Find where the given text appears and provide that cell's center as [x, y] coordinate. 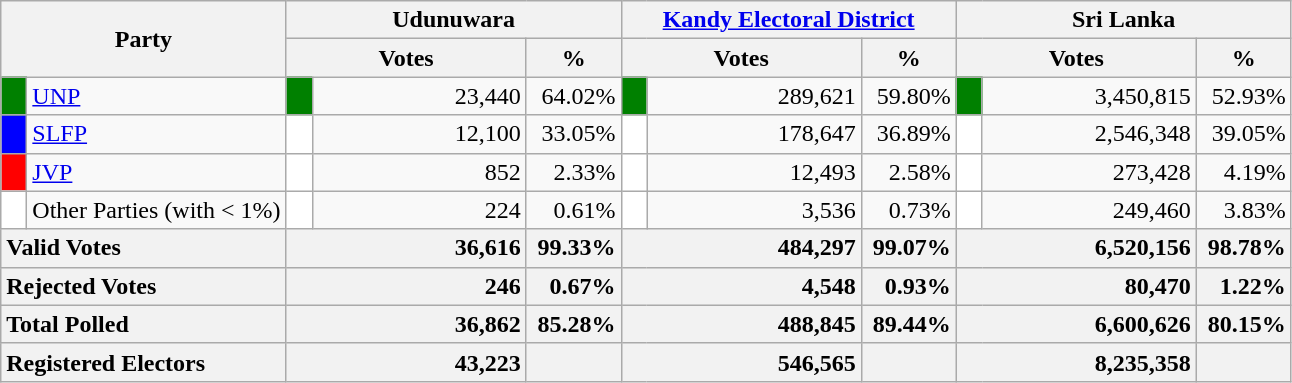
273,428 [1089, 172]
52.93% [1244, 96]
80,470 [1076, 286]
1.22% [1244, 286]
Udunuwara [454, 20]
59.80% [908, 96]
546,565 [741, 362]
224 [419, 210]
64.02% [574, 96]
0.73% [908, 210]
6,520,156 [1076, 248]
2,546,348 [1089, 134]
SLFP [156, 134]
4.19% [1244, 172]
43,223 [406, 362]
6,600,626 [1076, 324]
80.15% [1244, 324]
8,235,358 [1076, 362]
36,862 [406, 324]
3,536 [754, 210]
33.05% [574, 134]
89.44% [908, 324]
Rejected Votes [144, 286]
12,493 [754, 172]
39.05% [1244, 134]
3.83% [1244, 210]
36,616 [406, 248]
0.67% [574, 286]
Party [144, 39]
249,460 [1089, 210]
JVP [156, 172]
488,845 [741, 324]
0.61% [574, 210]
UNP [156, 96]
99.07% [908, 248]
23,440 [419, 96]
Valid Votes [144, 248]
Sri Lanka [1124, 20]
289,621 [754, 96]
484,297 [741, 248]
4,548 [741, 286]
Total Polled [144, 324]
99.33% [574, 248]
Kandy Electoral District [788, 20]
2.33% [574, 172]
Registered Electors [144, 362]
85.28% [574, 324]
246 [406, 286]
178,647 [754, 134]
2.58% [908, 172]
852 [419, 172]
36.89% [908, 134]
3,450,815 [1089, 96]
98.78% [1244, 248]
0.93% [908, 286]
12,100 [419, 134]
Other Parties (with < 1%) [156, 210]
